Capture the cell that displays the provided text and extract its (X, Y) central coordinate. 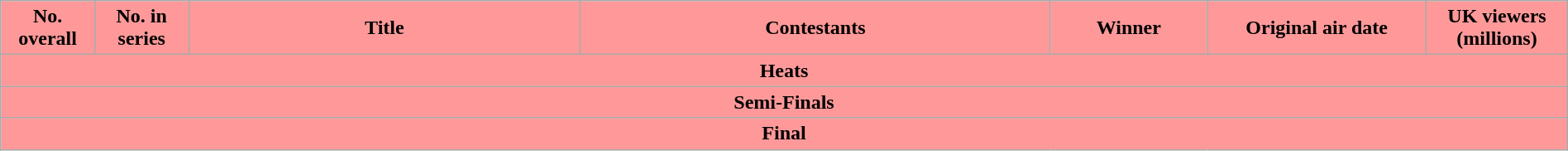
No. overall (48, 28)
Title (385, 28)
Original air date (1317, 28)
Semi-Finals (784, 102)
UK viewers(millions) (1497, 28)
Final (784, 134)
Contestants (815, 28)
Heats (784, 71)
No. in series (141, 28)
Winner (1128, 28)
